Scan for the cell matching the given text and deliver its (X, Y) coordinate at center. 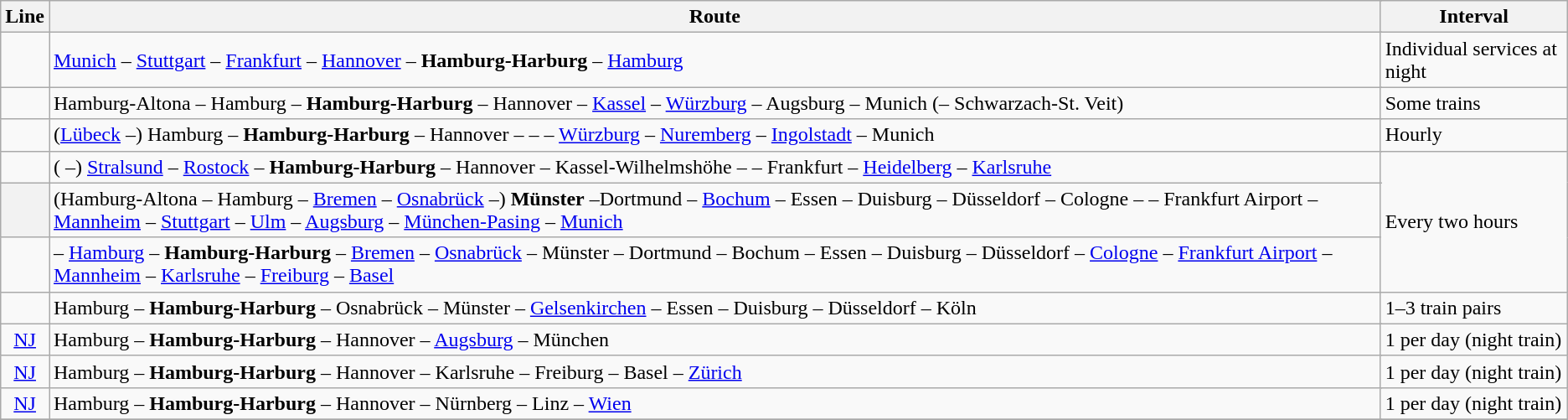
( –) Stralsund – Rostock – Hamburg-Harburg – Hannover – Kassel-Wilhelmshöhe – – Frankfurt – Heidelberg – Karlsruhe (714, 167)
Hamburg – Hamburg-Harburg – Hannover – Nürnberg – Linz – Wien (714, 403)
Individual services at night (1474, 60)
Hamburg-Altona – Hamburg – Hamburg-Harburg – Hannover – Kassel – Würzburg – Augsburg – Munich (– Schwarzach-St. Veit) (714, 103)
Interval (1474, 17)
(Lübeck –) Hamburg – Hamburg-Harburg – Hannover – – – Würzburg – Nuremberg – Ingolstadt – Munich (714, 135)
Hourly (1474, 135)
Some trains (1474, 103)
Every two hours (1474, 221)
Hamburg – Hamburg-Harburg – Hannover – Karlsruhe – Freiburg – Basel – Zürich (714, 371)
Hamburg – Hamburg-Harburg – Osnabrück – Münster – Gelsenkirchen – Essen – Duisburg – Düsseldorf – Köln (714, 308)
Line (25, 17)
Route (714, 17)
1–3 train pairs (1474, 308)
Hamburg – Hamburg-Harburg – Hannover – Augsburg – München (714, 340)
Munich – Stuttgart – Frankfurt – Hannover – Hamburg-Harburg – Hamburg (714, 60)
